Find where the given text appears and provide that cell's center as (x, y) coordinate. 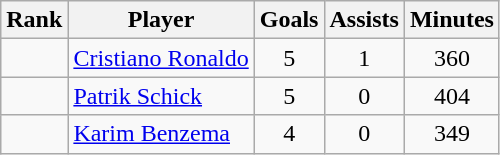
404 (452, 96)
360 (452, 58)
349 (452, 134)
Assists (364, 20)
Goals (289, 20)
4 (289, 134)
Minutes (452, 20)
Cristiano Ronaldo (161, 58)
Patrik Schick (161, 96)
1 (364, 58)
Player (161, 20)
Karim Benzema (161, 134)
Rank (34, 20)
